Determine the [X, Y] coordinate at the center of the cell enclosing the given text.  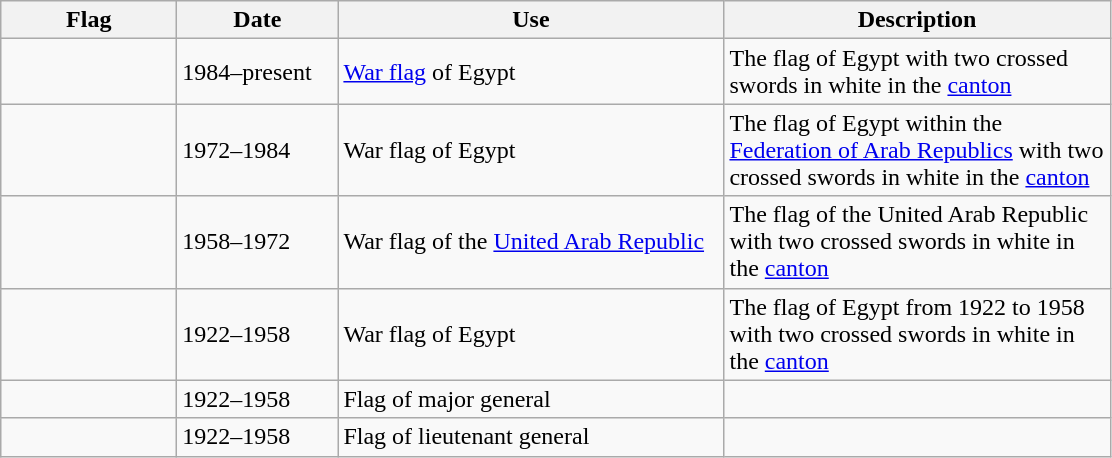
The flag of Egypt within the Federation of Arab Republics with two crossed swords in white in the canton [917, 150]
1958–1972 [258, 242]
Date [258, 20]
The flag of Egypt with two crossed swords in white in the canton [917, 72]
Use [531, 20]
War flag of the United Arab Republic [531, 242]
Flag of major general [531, 399]
Flag [89, 20]
1984–present [258, 72]
1972–1984 [258, 150]
The flag of Egypt from 1922 to 1958 with two crossed swords in white in the canton [917, 334]
The flag of the United Arab Republic with two crossed swords in white in the canton [917, 242]
Flag of lieutenant general [531, 437]
Description [917, 20]
